Determine the (X, Y) coordinate at the center of the cell enclosing the given text.  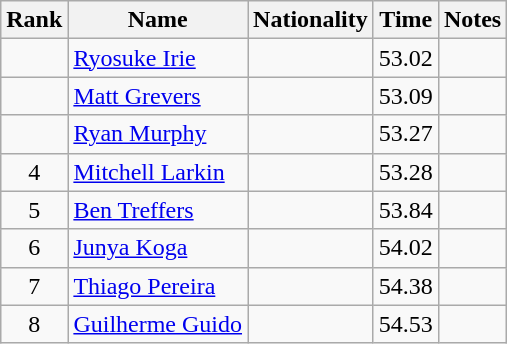
Ryan Murphy (158, 134)
Notes (472, 20)
7 (34, 286)
Time (406, 20)
53.84 (406, 210)
Nationality (311, 20)
Matt Grevers (158, 96)
4 (34, 172)
Name (158, 20)
Rank (34, 20)
54.38 (406, 286)
Guilherme Guido (158, 324)
53.27 (406, 134)
54.02 (406, 248)
53.28 (406, 172)
53.02 (406, 58)
Mitchell Larkin (158, 172)
54.53 (406, 324)
6 (34, 248)
8 (34, 324)
Junya Koga (158, 248)
53.09 (406, 96)
Ryosuke Irie (158, 58)
Thiago Pereira (158, 286)
Ben Treffers (158, 210)
5 (34, 210)
